From the cell containing the given text, extract its center point as (X, Y) coordinate. 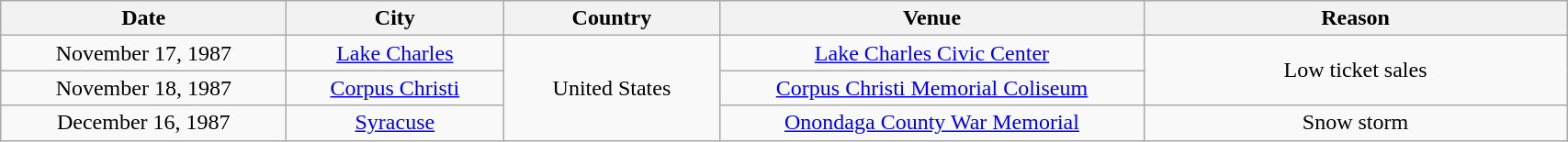
Syracuse (395, 123)
Lake Charles (395, 53)
Low ticket sales (1356, 71)
Onondaga County War Memorial (931, 123)
Venue (931, 18)
Country (612, 18)
Lake Charles Civic Center (931, 53)
Corpus Christi (395, 88)
December 16, 1987 (143, 123)
Reason (1356, 18)
Date (143, 18)
Corpus Christi Memorial Coliseum (931, 88)
Snow storm (1356, 123)
November 18, 1987 (143, 88)
November 17, 1987 (143, 53)
United States (612, 88)
City (395, 18)
